Extract the (x, y) coordinate from the center of the cell holding the provided text.  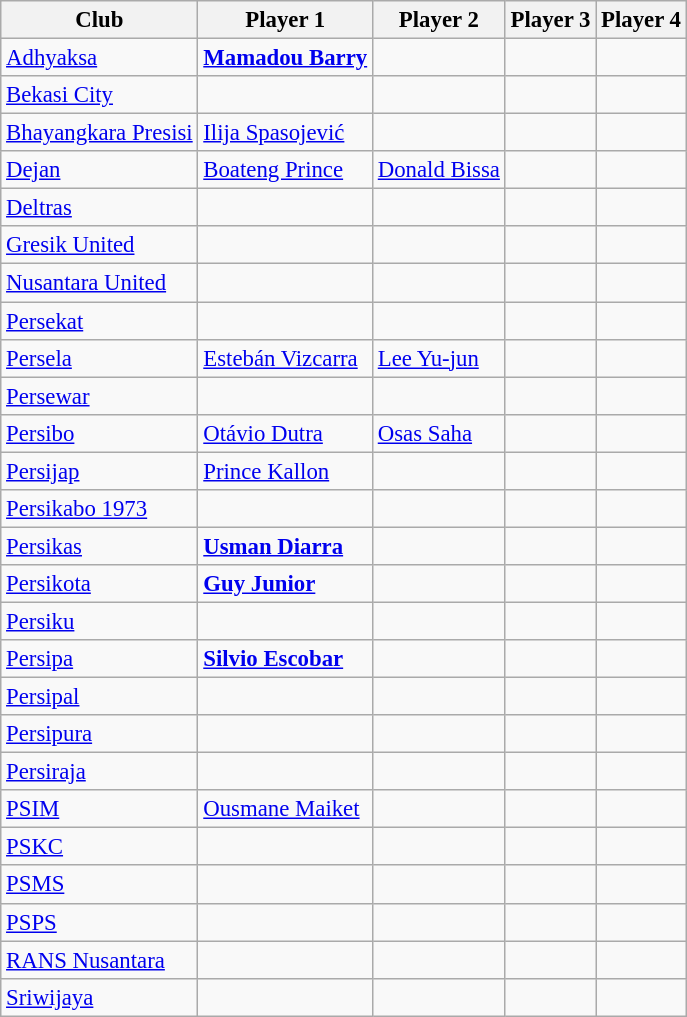
Player 3 (550, 20)
Mamadou Barry (285, 58)
Persipa (100, 659)
Persikabo 1973 (100, 509)
Estebán Vizcarra (285, 358)
Usman Diarra (285, 546)
Prince Kallon (285, 471)
Player 2 (438, 20)
Lee Yu-jun (438, 358)
Ousmane Maiket (285, 809)
Persiraja (100, 772)
Persikota (100, 584)
Persela (100, 358)
Nusantara United (100, 283)
Bhayangkara Presisi (100, 133)
Persipal (100, 697)
Osas Saha (438, 433)
PSKC (100, 847)
Otávio Dutra (285, 433)
Bekasi City (100, 95)
Persiku (100, 621)
Club (100, 20)
Persekat (100, 321)
Gresik United (100, 245)
Adhyaksa (100, 58)
Persikas (100, 546)
Guy Junior (285, 584)
Deltras (100, 208)
Player 1 (285, 20)
RANS Nusantara (100, 960)
Sriwijaya (100, 997)
Persibo (100, 433)
Player 4 (642, 20)
PSMS (100, 885)
Boateng Prince (285, 170)
Persewar (100, 396)
Persijap (100, 471)
PSPS (100, 922)
Donald Bissa (438, 170)
Ilija Spasojević (285, 133)
Silvio Escobar (285, 659)
Dejan (100, 170)
PSIM (100, 809)
Persipura (100, 734)
